Provide the (x, y) coordinate of the cell's center where the given text is located.  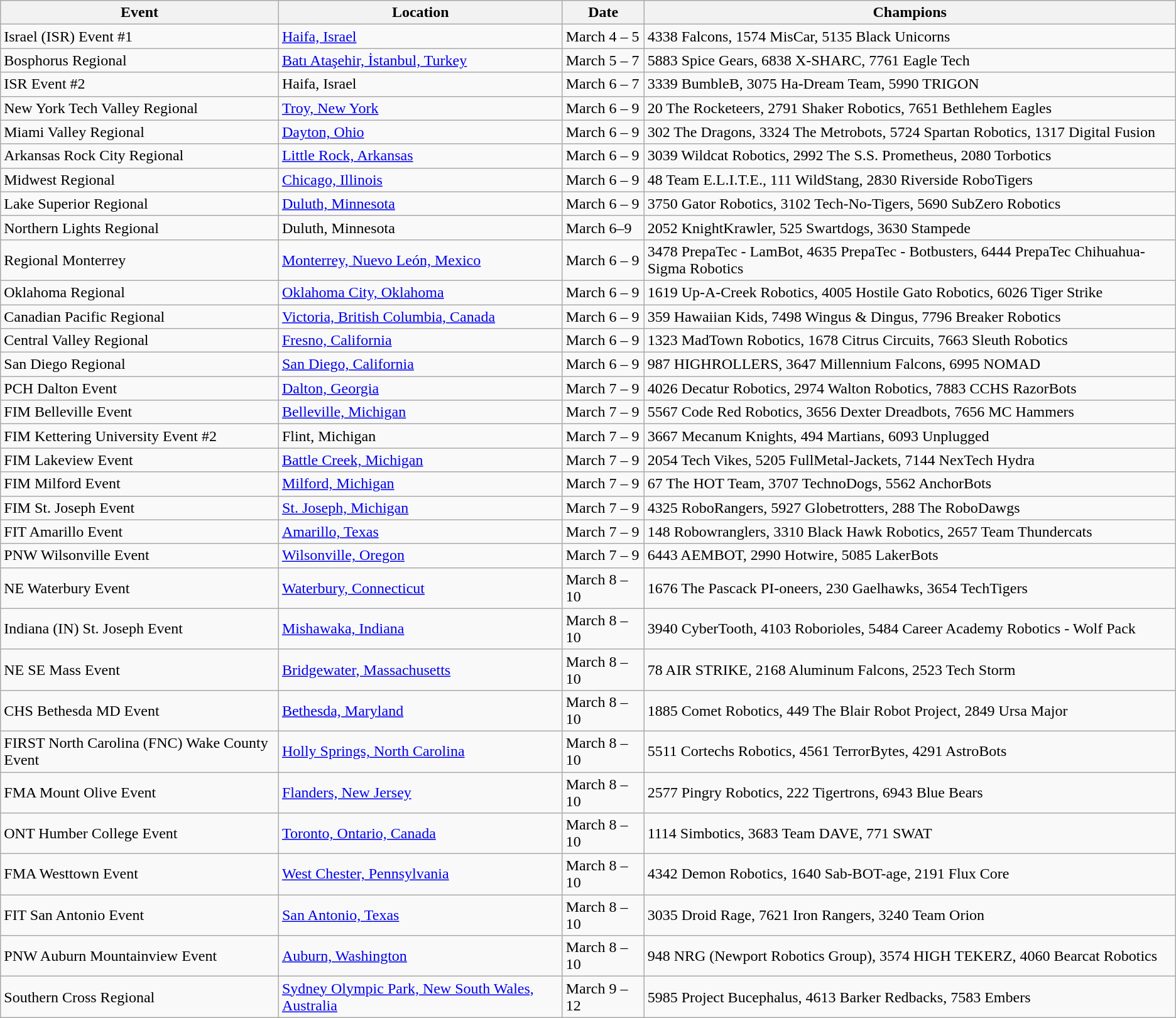
5511 Cortechs Robotics, 4561 TerrorBytes, 4291 AstroBots (910, 752)
3478 PrepaTec - LamBot, 4635 PrepaTec - Botbusters, 6444 PrepaTec Chihuahua- Sigma Robotics (910, 260)
March 4 – 5 (603, 36)
948 NRG (Newport Robotics Group), 3574 HIGH TEKERZ, 4060 Bearcat Robotics (910, 956)
Milford, Michigan (420, 484)
Troy, New York (420, 108)
Sydney Olympic Park, New South Wales, Australia (420, 997)
4342 Demon Robotics, 1640 Sab-BOT-age, 2191 Flux Core (910, 875)
3035 Droid Rage, 7621 Iron Rangers, 3240 Team Orion (910, 915)
Israel (ISR) Event #1 (139, 36)
1676 The Pascack PI-oneers, 230 Gaelhawks, 3654 TechTigers (910, 588)
Southern Cross Regional (139, 997)
3667 Mecanum Knights, 494 Martians, 6093 Unplugged (910, 436)
Mishawaka, Indiana (420, 628)
FIM Lakeview Event (139, 460)
Flint, Michigan (420, 436)
Miami Valley Regional (139, 132)
Bethesda, Maryland (420, 710)
West Chester, Pennsylvania (420, 875)
PNW Wilsonville Event (139, 556)
March 5 – 7 (603, 60)
Central Valley Regional (139, 341)
Oklahoma City, Oklahoma (420, 292)
20 The Rocketeers, 2791 Shaker Robotics, 7651 Bethlehem Eagles (910, 108)
FIM Milford Event (139, 484)
Chicago, Illinois (420, 180)
4338 Falcons, 1574 MisCar, 5135 Black Unicorns (910, 36)
Flanders, New Jersey (420, 792)
FIM St. Joseph Event (139, 508)
Lake Superior Regional (139, 204)
Oklahoma Regional (139, 292)
67 The HOT Team, 3707 TechnoDogs, 5562 AnchorBots (910, 484)
5985 Project Bucephalus, 4613 Barker Redbacks, 7583 Embers (910, 997)
2054 Tech Vikes, 5205 FullMetal-Jackets, 7144 NexTech Hydra (910, 460)
48 Team E.L.I.T.E., 111 WildStang, 2830 Riverside RoboTigers (910, 180)
Auburn, Washington (420, 956)
148 Robowranglers, 3310 Black Hawk Robotics, 2657 Team Thundercats (910, 532)
4026 Decatur Robotics, 2974 Walton Robotics, 7883 CCHS RazorBots (910, 388)
Regional Monterrey (139, 260)
1885 Comet Robotics, 449 The Blair Robot Project, 2849 Ursa Major (910, 710)
3940 CyberTooth, 4103 Roborioles, 5484 Career Academy Robotics - Wolf Pack (910, 628)
1323 MadTown Robotics, 1678 Citrus Circuits, 7663 Sleuth Robotics (910, 341)
Canadian Pacific Regional (139, 316)
NE Waterbury Event (139, 588)
FMA Westtown Event (139, 875)
FMA Mount Olive Event (139, 792)
Fresno, California (420, 341)
ISR Event #2 (139, 84)
Dayton, Ohio (420, 132)
ONT Humber College Event (139, 833)
Arkansas Rock City Regional (139, 156)
5567 Code Red Robotics, 3656 Dexter Dreadbots, 7656 MC Hammers (910, 412)
Midwest Regional (139, 180)
San Diego, California (420, 364)
1619 Up-A-Creek Robotics, 4005 Hostile Gato Robotics, 6026 Tiger Strike (910, 292)
Northern Lights Regional (139, 227)
Waterbury, Connecticut (420, 588)
359 Hawaiian Kids, 7498 Wingus & Dingus, 7796 Breaker Robotics (910, 316)
March 6–9 (603, 227)
Amarillo, Texas (420, 532)
Date (603, 13)
PNW Auburn Mountainview Event (139, 956)
New York Tech Valley Regional (139, 108)
FIM Kettering University Event #2 (139, 436)
3339 BumbleB, 3075 Ha-Dream Team, 5990 TRIGON (910, 84)
FIT San Antonio Event (139, 915)
Champions (910, 13)
6443 AEMBOT, 2990 Hotwire, 5085 LakerBots (910, 556)
FIM Belleville Event (139, 412)
Monterrey, Nuevo León, Mexico (420, 260)
987 HIGHROLLERS, 3647 Millennium Falcons, 6995 NOMAD (910, 364)
Indiana (IN) St. Joseph Event (139, 628)
302 The Dragons, 3324 The Metrobots, 5724 Spartan Robotics, 1317 Digital Fusion (910, 132)
3039 Wildcat Robotics, 2992 The S.S. Prometheus, 2080 Torbotics (910, 156)
CHS Bethesda MD Event (139, 710)
Toronto, Ontario, Canada (420, 833)
Event (139, 13)
Batı Ataşehir, İstanbul, Turkey (420, 60)
1114 Simbotics, 3683 Team DAVE, 771 SWAT (910, 833)
March 6 – 7 (603, 84)
5883 Spice Gears, 6838 X-SHARC, 7761 Eagle Tech (910, 60)
4325 RoboRangers, 5927 Globetrotters, 288 The RoboDawgs (910, 508)
Holly Springs, North Carolina (420, 752)
NE SE Mass Event (139, 670)
Belleville, Michigan (420, 412)
Victoria, British Columbia, Canada (420, 316)
San Antonio, Texas (420, 915)
San Diego Regional (139, 364)
2052 KnightKrawler, 525 Swartdogs, 3630 Stampede (910, 227)
March 9 – 12 (603, 997)
Bridgewater, Massachusetts (420, 670)
3750 Gator Robotics, 3102 Tech-No-Tigers, 5690 SubZero Robotics (910, 204)
FIRST North Carolina (FNC) Wake County Event (139, 752)
Battle Creek, Michigan (420, 460)
Bosphorus Regional (139, 60)
Location (420, 13)
Wilsonville, Oregon (420, 556)
Dalton, Georgia (420, 388)
PCH Dalton Event (139, 388)
St. Joseph, Michigan (420, 508)
2577 Pingry Robotics, 222 Tigertrons, 6943 Blue Bears (910, 792)
FIT Amarillo Event (139, 532)
78 AIR STRIKE, 2168 Aluminum Falcons, 2523 Tech Storm (910, 670)
Little Rock, Arkansas (420, 156)
